Pinpoint the cell where the given text exists, returning its [x, y] midpoint coordinate. 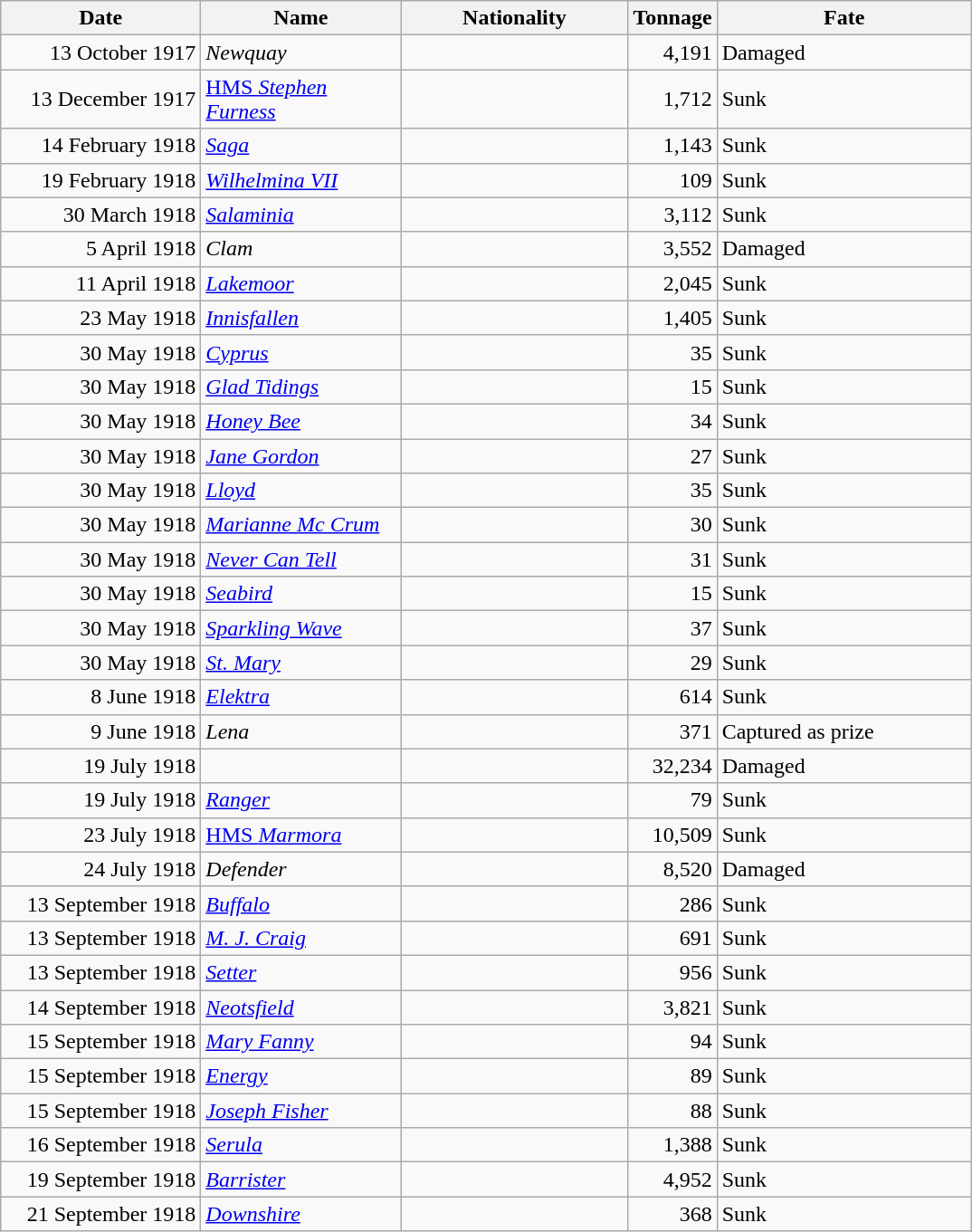
1,143 [672, 146]
Lloyd [300, 491]
3,821 [672, 1008]
Salaminia [300, 215]
Jane Gordon [300, 455]
Mary Fanny [300, 1042]
4,191 [672, 53]
13 October 1917 [101, 53]
89 [672, 1076]
Honey Bee [300, 421]
13 December 1917 [101, 100]
Sparkling Wave [300, 628]
Nationality [514, 18]
29 [672, 663]
19 September 1918 [101, 1179]
614 [672, 697]
94 [672, 1042]
371 [672, 731]
23 July 1918 [101, 835]
10,509 [672, 835]
Seabird [300, 594]
8 June 1918 [101, 697]
Downshire [300, 1214]
109 [672, 180]
Neotsfield [300, 1008]
1,712 [672, 100]
Lakemoor [300, 283]
Joseph Fisher [300, 1111]
HMS Stephen Furness [300, 100]
M. J. Craig [300, 938]
Wilhelmina VII [300, 180]
Saga [300, 146]
286 [672, 903]
Defender [300, 869]
Name [300, 18]
Energy [300, 1076]
31 [672, 559]
14 February 1918 [101, 146]
32,234 [672, 766]
HMS Marmora [300, 835]
34 [672, 421]
Setter [300, 972]
88 [672, 1111]
Barrister [300, 1179]
23 May 1918 [101, 318]
St. Mary [300, 663]
19 February 1918 [101, 180]
5 April 1918 [101, 249]
14 September 1918 [101, 1008]
30 March 1918 [101, 215]
Tonnage [672, 18]
Date [101, 18]
Innisfallen [300, 318]
Cyprus [300, 352]
Newquay [300, 53]
956 [672, 972]
11 April 1918 [101, 283]
2,045 [672, 283]
Elektra [300, 697]
24 July 1918 [101, 869]
21 September 1918 [101, 1214]
Ranger [300, 800]
691 [672, 938]
Fate [843, 18]
79 [672, 800]
1,405 [672, 318]
9 June 1918 [101, 731]
37 [672, 628]
16 September 1918 [101, 1145]
Clam [300, 249]
8,520 [672, 869]
30 [672, 525]
Glad Tidings [300, 387]
Captured as prize [843, 731]
Marianne Mc Crum [300, 525]
3,552 [672, 249]
4,952 [672, 1179]
1,388 [672, 1145]
Lena [300, 731]
3,112 [672, 215]
Buffalo [300, 903]
368 [672, 1214]
Never Can Tell [300, 559]
27 [672, 455]
Serula [300, 1145]
